Return the (x, y) coordinate for the center point of the cell that contains the specified text.  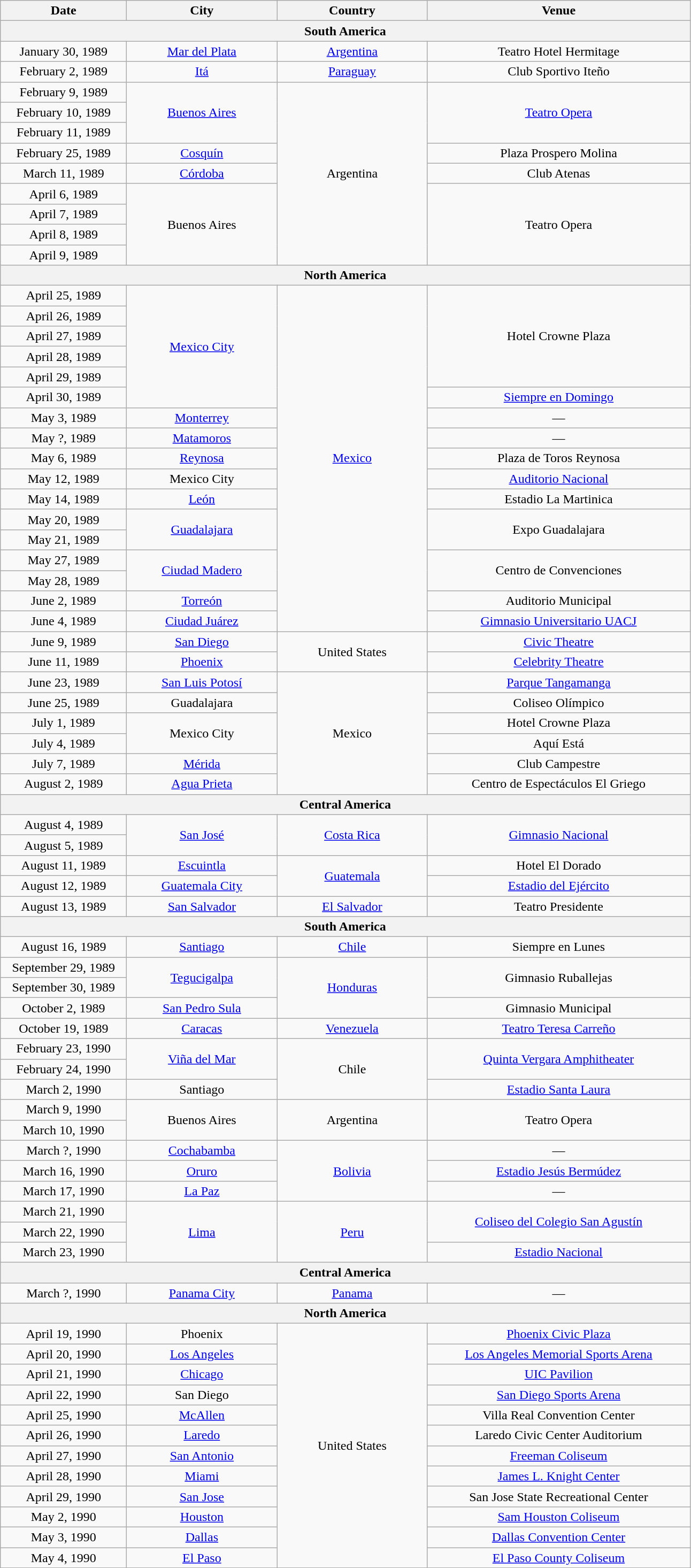
Plaza de Toros Reynosa (558, 458)
February 23, 1990 (64, 1049)
Panama City (202, 1293)
City (202, 11)
Country (352, 11)
Club Sportivo Iteño (558, 72)
San Jose State Recreational Center (558, 1496)
Mar del Plata (202, 51)
April 26, 1989 (64, 316)
Estadio Santa Laura (558, 1089)
Gimnasio Nacional (558, 835)
April 29, 1989 (64, 377)
September 30, 1989 (64, 988)
Viña del Mar (202, 1059)
Los Angeles Memorial Sports Arena (558, 1354)
May ?, 1989 (64, 438)
Coliseo Olímpico (558, 703)
April 28, 1990 (64, 1476)
April 26, 1990 (64, 1435)
La Paz (202, 1191)
July 4, 1989 (64, 743)
San Antonio (202, 1456)
Laredo Civic Center Auditorium (558, 1435)
San Jose (202, 1496)
April 6, 1989 (64, 194)
April 19, 1990 (64, 1334)
Coliseo del Colegio San Agustín (558, 1221)
Honduras (352, 988)
April 21, 1990 (64, 1374)
August 2, 1989 (64, 784)
Sam Houston Coliseum (558, 1517)
May 3, 1990 (64, 1537)
Estadio La Martinica (558, 499)
April 25, 1990 (64, 1415)
June 2, 1989 (64, 601)
Paraguay (352, 72)
April 30, 1989 (64, 397)
Houston (202, 1517)
Gimnasio Municipal (558, 1008)
Oruro (202, 1171)
El Paso (202, 1558)
San José (202, 835)
Torreón (202, 601)
April 20, 1990 (64, 1354)
San Luis Potosí (202, 682)
Matamoros (202, 438)
Club Atenas (558, 173)
August 12, 1989 (64, 886)
February 2, 1989 (64, 72)
Club Campestre (558, 764)
Aquí Está (558, 743)
Itá (202, 72)
March 10, 1990 (64, 1130)
Dallas (202, 1537)
May 2, 1990 (64, 1517)
León (202, 499)
Parque Tangamanga (558, 682)
Cosquín (202, 153)
El Salvador (352, 906)
August 4, 1989 (64, 825)
Centro de Convenciones (558, 570)
June 4, 1989 (64, 621)
UIC Pavilion (558, 1374)
April 29, 1990 (64, 1496)
April 7, 1989 (64, 214)
August 13, 1989 (64, 906)
March 23, 1990 (64, 1252)
Auditorio Nacional (558, 479)
Ciudad Madero (202, 570)
Venue (558, 11)
May 27, 1989 (64, 560)
Venezuela (352, 1028)
June 9, 1989 (64, 642)
March 16, 1990 (64, 1171)
San Diego Sports Arena (558, 1395)
June 23, 1989 (64, 682)
Gimnasio Universitario UACJ (558, 621)
Dallas Convention Center (558, 1537)
Centro de Espectáculos El Griego (558, 784)
August 5, 1989 (64, 845)
June 11, 1989 (64, 662)
Córdoba (202, 173)
May 20, 1989 (64, 519)
Reynosa (202, 458)
May 3, 1989 (64, 418)
Estadio del Ejército (558, 886)
May 21, 1989 (64, 540)
El Paso County Coliseum (558, 1558)
April 8, 1989 (64, 234)
Miami (202, 1476)
Plaza Prospero Molina (558, 153)
Hotel El Dorado (558, 865)
Caracas (202, 1028)
March 9, 1990 (64, 1110)
McAllen (202, 1415)
February 25, 1989 (64, 153)
February 11, 1989 (64, 133)
Panama (352, 1293)
Civic Theatre (558, 642)
Teatro Teresa Carreño (558, 1028)
Date (64, 11)
Quinta Vergara Amphitheater (558, 1059)
May 14, 1989 (64, 499)
James L. Knight Center (558, 1476)
August 11, 1989 (64, 865)
Costa Rica (352, 835)
March 11, 1989 (64, 173)
Tegucigalpa (202, 978)
Ciudad Juárez (202, 621)
Cochabamba (202, 1150)
Chicago (202, 1374)
April 28, 1989 (64, 357)
Peru (352, 1232)
April 27, 1989 (64, 336)
March 2, 1990 (64, 1089)
Villa Real Convention Center (558, 1415)
Celebrity Theatre (558, 662)
Gimnasio Ruballejas (558, 978)
March 17, 1990 (64, 1191)
Lima (202, 1232)
Agua Prieta (202, 784)
Mérida (202, 764)
Los Angeles (202, 1354)
San Pedro Sula (202, 1008)
Escuintla (202, 865)
February 9, 1989 (64, 92)
Teatro Hotel Hermitage (558, 51)
May 12, 1989 (64, 479)
October 2, 1989 (64, 1008)
Auditorio Municipal (558, 601)
Guatemala City (202, 886)
March 22, 1990 (64, 1232)
March 21, 1990 (64, 1211)
Estadio Jesús Bermúdez (558, 1171)
April 9, 1989 (64, 255)
Siempre en Domingo (558, 397)
Siempre en Lunes (558, 947)
July 1, 1989 (64, 723)
May 28, 1989 (64, 580)
San Salvador (202, 906)
Bolivia (352, 1171)
Freeman Coliseum (558, 1456)
February 24, 1990 (64, 1069)
August 16, 1989 (64, 947)
July 7, 1989 (64, 764)
June 25, 1989 (64, 703)
February 10, 1989 (64, 112)
Expo Guadalajara (558, 529)
Laredo (202, 1435)
Estadio Nacional (558, 1252)
January 30, 1989 (64, 51)
Monterrey (202, 418)
April 27, 1990 (64, 1456)
September 29, 1989 (64, 967)
October 19, 1989 (64, 1028)
May 6, 1989 (64, 458)
May 4, 1990 (64, 1558)
Guatemala (352, 875)
Teatro Presidente (558, 906)
April 25, 1989 (64, 296)
Phoenix Civic Plaza (558, 1334)
April 22, 1990 (64, 1395)
